Capture the cell that displays the provided text and extract its [x, y] central coordinate. 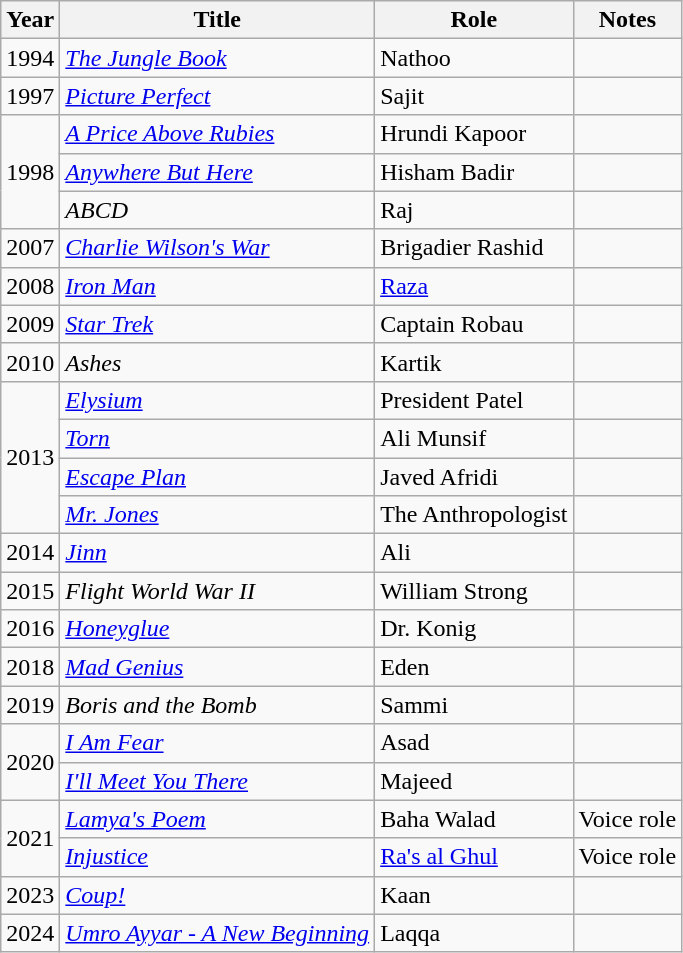
Escape Plan [218, 477]
2015 [30, 591]
Charlie Wilson's War [218, 248]
Hrundi Kapoor [474, 134]
Mad Genius [218, 667]
2018 [30, 667]
Sajit [474, 96]
Torn [218, 438]
The Anthropologist [474, 515]
2013 [30, 457]
President Patel [474, 400]
2007 [30, 248]
Injustice [218, 857]
Jinn [218, 553]
1994 [30, 58]
Brigadier Rashid [474, 248]
Ali Munsif [474, 438]
Baha Walad [474, 819]
2010 [30, 362]
Notes [628, 20]
2009 [30, 324]
2014 [30, 553]
Javed Afridi [474, 477]
Boris and the Bomb [218, 705]
1998 [30, 172]
Raj [474, 210]
Picture Perfect [218, 96]
I'll Meet You There [218, 781]
Honeyglue [218, 629]
Lamya's Poem [218, 819]
2021 [30, 838]
Raza [474, 286]
I Am Fear [218, 743]
1997 [30, 96]
Majeed [474, 781]
Ashes [218, 362]
Sammi [474, 705]
Flight World War II [218, 591]
Elysium [218, 400]
Kartik [474, 362]
2023 [30, 895]
Coup! [218, 895]
Captain Robau [474, 324]
Star Trek [218, 324]
Year [30, 20]
Mr. Jones [218, 515]
Ali [474, 553]
2016 [30, 629]
Title [218, 20]
A Price Above Rubies [218, 134]
Umro Ayyar - A New Beginning [218, 933]
Asad [474, 743]
William Strong [474, 591]
2019 [30, 705]
Eden [474, 667]
Dr. Konig [474, 629]
Nathoo [474, 58]
The Jungle Book [218, 58]
Iron Man [218, 286]
Laqqa [474, 933]
ABCD [218, 210]
Role [474, 20]
Anywhere But Here [218, 172]
Hisham Badir [474, 172]
2020 [30, 762]
2008 [30, 286]
Kaan [474, 895]
2024 [30, 933]
Ra's al Ghul [474, 857]
